Extract the [x, y] coordinate from the center of the cell holding the provided text.  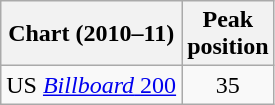
Chart (2010–11) [92, 34]
US Billboard 200 [92, 85]
Peakposition [228, 34]
35 [228, 85]
